Search for the cell housing the specified text and yield its (X, Y) center coordinate. 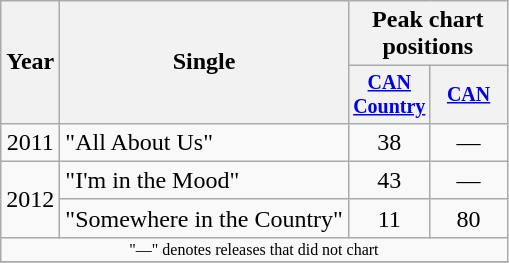
CAN Country (389, 94)
"—" denotes releases that did not chart (254, 249)
38 (389, 142)
Year (30, 62)
2012 (30, 199)
"I'm in the Mood" (204, 180)
2011 (30, 142)
Peak chartpositions (428, 34)
"All About Us" (204, 142)
80 (468, 218)
CAN (468, 94)
Single (204, 62)
11 (389, 218)
"Somewhere in the Country" (204, 218)
43 (389, 180)
